Scan for the cell matching the given text and deliver its (x, y) coordinate at center. 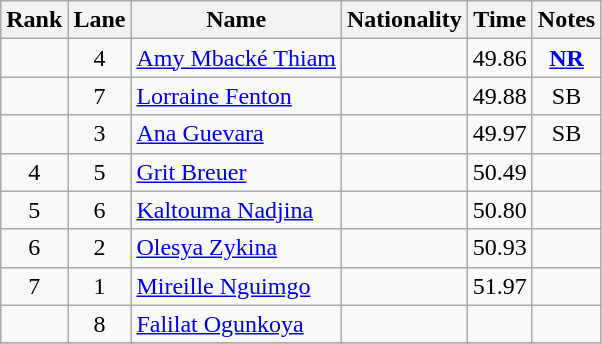
Kaltouma Nadjina (236, 210)
Mireille Nguimgo (236, 286)
50.49 (500, 172)
Lorraine Fenton (236, 96)
50.80 (500, 210)
Grit Breuer (236, 172)
Olesya Zykina (236, 248)
2 (100, 248)
Notes (566, 20)
NR (566, 58)
Rank (34, 20)
Nationality (405, 20)
8 (100, 324)
49.88 (500, 96)
3 (100, 134)
Falilat Ogunkoya (236, 324)
Ana Guevara (236, 134)
Amy Mbacké Thiam (236, 58)
1 (100, 286)
Name (236, 20)
49.86 (500, 58)
Time (500, 20)
51.97 (500, 286)
49.97 (500, 134)
Lane (100, 20)
50.93 (500, 248)
